Identify which cell holds the provided text, then report its [X, Y] central coordinate. 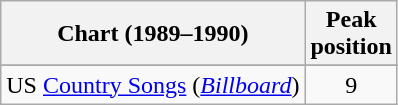
Peakposition [351, 34]
US Country Songs (Billboard) [153, 85]
9 [351, 85]
Chart (1989–1990) [153, 34]
